For the text-containing cell, return its midpoint in [X, Y] coordinate format. 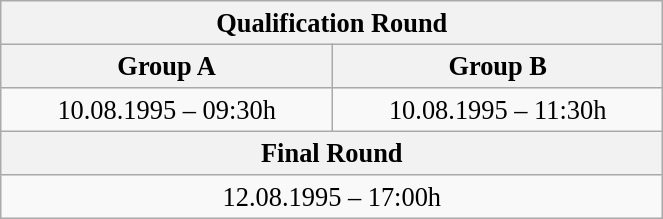
Final Round [332, 153]
Group A [167, 66]
12.08.1995 – 17:00h [332, 197]
10.08.1995 – 09:30h [167, 109]
Group B [497, 66]
10.08.1995 – 11:30h [497, 109]
Qualification Round [332, 22]
